Identify which cell holds the provided text, then report its [X, Y] central coordinate. 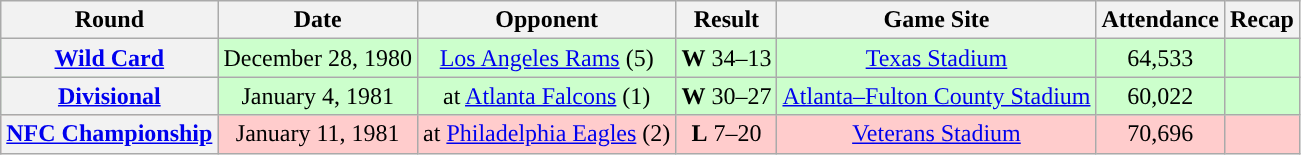
NFC Championship [110, 134]
Veterans Stadium [936, 134]
at Atlanta Falcons (1) [547, 96]
Texas Stadium [936, 58]
Attendance [1160, 20]
Atlanta–Fulton County Stadium [936, 96]
Round [110, 20]
70,696 [1160, 134]
January 11, 1981 [318, 134]
at Philadelphia Eagles (2) [547, 134]
December 28, 1980 [318, 58]
Los Angeles Rams (5) [547, 58]
Game Site [936, 20]
Divisional [110, 96]
64,533 [1160, 58]
W 34–13 [726, 58]
Wild Card [110, 58]
L 7–20 [726, 134]
Date [318, 20]
W 30–27 [726, 96]
Opponent [547, 20]
Result [726, 20]
60,022 [1160, 96]
Recap [1262, 20]
January 4, 1981 [318, 96]
